From the cell containing the given text, extract its center point as (X, Y) coordinate. 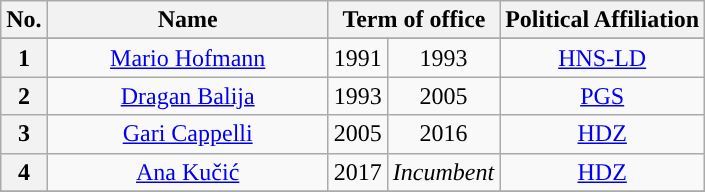
HNS-LD (602, 58)
Incumbent (443, 172)
1 (24, 58)
3 (24, 134)
No. (24, 20)
2 (24, 96)
Gari Cappelli (188, 134)
Political Affiliation (602, 20)
1991 (358, 58)
2017 (358, 172)
Ana Kučić (188, 172)
Term of office (414, 20)
Dragan Balija (188, 96)
Name (188, 20)
2016 (443, 134)
Mario Hofmann (188, 58)
PGS (602, 96)
4 (24, 172)
